Scan for the cell matching the given text and deliver its [x, y] coordinate at center. 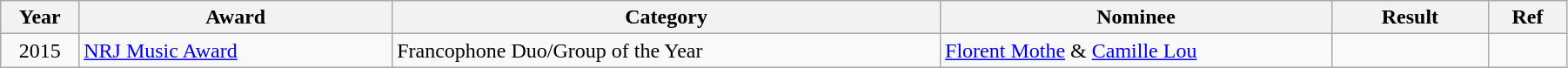
Nominee [1136, 17]
Category [667, 17]
Florent Mothe & Camille Lou [1136, 51]
Award [236, 17]
Ref [1527, 17]
NRJ Music Award [236, 51]
Result [1410, 17]
2015 [40, 51]
Year [40, 17]
Francophone Duo/Group of the Year [667, 51]
